Return [x, y] of the center of cell containing provided text 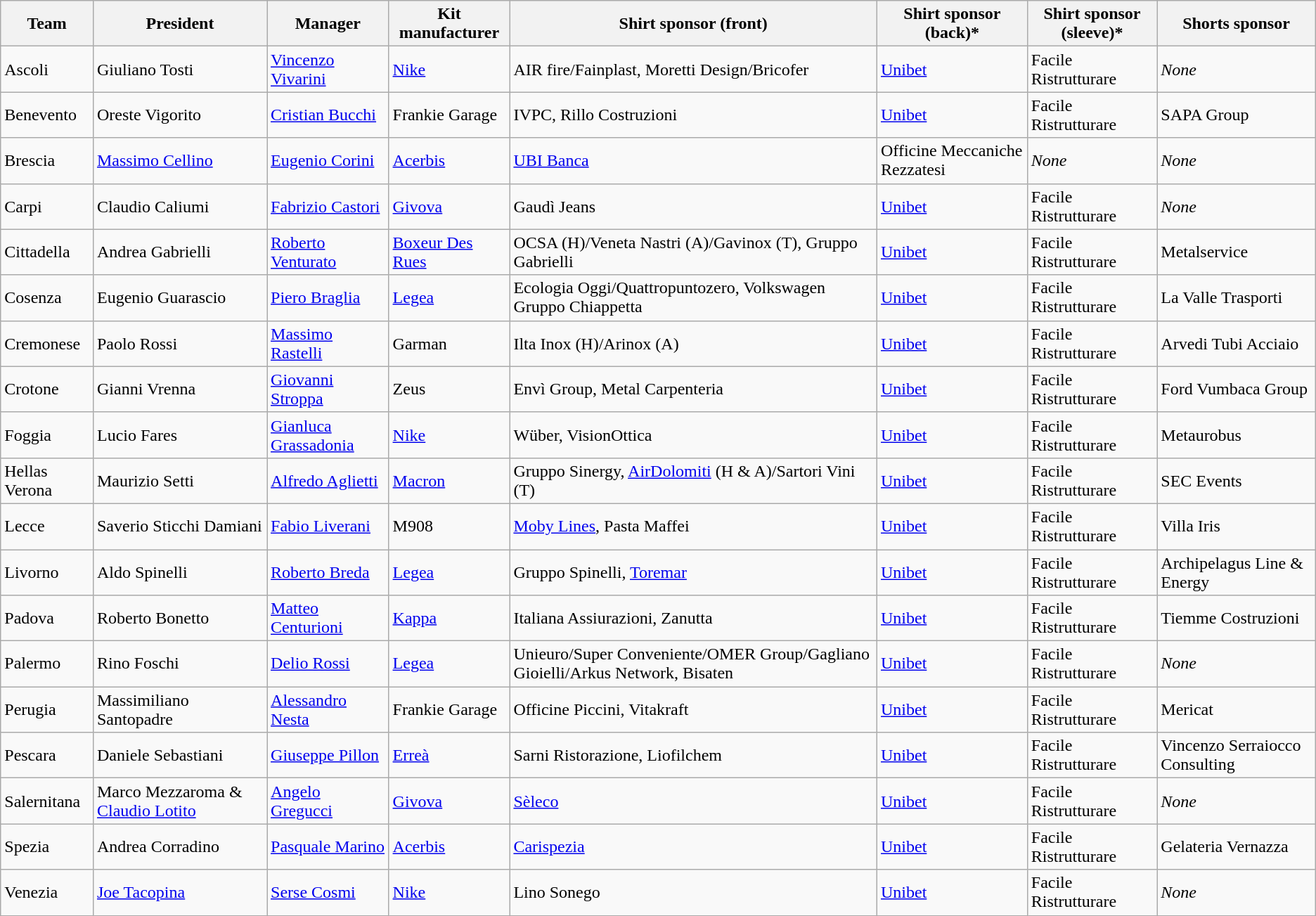
Manager [328, 24]
Gianni Vrenna [180, 389]
Benevento [47, 115]
Oreste Vigorito [180, 115]
Roberto Breda [328, 572]
Spezia [47, 846]
Perugia [47, 710]
Maurizio Setti [180, 481]
Shirt sponsor (front) [693, 24]
Shirt sponsor (back)* [952, 24]
Pescara [47, 755]
Archipelagus Line & Energy [1236, 572]
Gruppo Spinelli, Toremar [693, 572]
La Valle Trasporti [1236, 298]
Vincenzo Vivarini [328, 69]
Kit manufacturer [449, 24]
Boxeur Des Rues [449, 252]
Carispezia [693, 846]
Venezia [47, 893]
Saverio Sticchi Damiani [180, 526]
OCSA (H)/Veneta Nastri (A)/Gavinox (T), Gruppo Gabrielli [693, 252]
SEC Events [1236, 481]
Eugenio Guarascio [180, 298]
President [180, 24]
Villa Iris [1236, 526]
UBI Banca [693, 160]
Giuseppe Pillon [328, 755]
Cristian Bucchi [328, 115]
Gianluca Grassadonia [328, 434]
Wüber, VisionOttica [693, 434]
Lino Sonego [693, 893]
Metaurobus [1236, 434]
Italiana Assiurazioni, Zanutta [693, 619]
Tiemme Costruzioni [1236, 619]
AIR fire/Fainplast, Moretti Design/Bricofer [693, 69]
Pasquale Marino [328, 846]
Massimiliano Santopadre [180, 710]
Ecologia Oggi/Quattropuntozero, Volkswagen Gruppo Chiappetta [693, 298]
Mericat [1236, 710]
Arvedi Tubi Acciaio [1236, 343]
Claudio Caliumi [180, 207]
Sèleco [693, 801]
Brescia [47, 160]
Ilta Inox (H)/Arinox (A) [693, 343]
Alfredo Aglietti [328, 481]
Joe Tacopina [180, 893]
Zeus [449, 389]
Vincenzo Serraiocco Consulting [1236, 755]
Gelateria Vernazza [1236, 846]
Lecce [47, 526]
Officine Meccaniche Rezzatesi [952, 160]
Massimo Rastelli [328, 343]
Giovanni Stroppa [328, 389]
Andrea Corradino [180, 846]
M908 [449, 526]
Livorno [47, 572]
Massimo Cellino [180, 160]
Alessandro Nesta [328, 710]
Piero Braglia [328, 298]
Fabrizio Castori [328, 207]
Metalservice [1236, 252]
Envì Group, Metal Carpenteria [693, 389]
SAPA Group [1236, 115]
Angelo Gregucci [328, 801]
Ascoli [47, 69]
Giuliano Tosti [180, 69]
Carpi [47, 207]
Matteo Centurioni [328, 619]
Shirt sponsor (sleeve)* [1092, 24]
IVPC, Rillo Costruzioni [693, 115]
Garman [449, 343]
Kappa [449, 619]
Hellas Verona [47, 481]
Serse Cosmi [328, 893]
Gruppo Sinergy, AirDolomiti (H & A)/Sartori Vini (T) [693, 481]
Moby Lines, Pasta Maffei [693, 526]
Palermo [47, 664]
Fabio Liverani [328, 526]
Cittadella [47, 252]
Shorts sponsor [1236, 24]
Lucio Fares [180, 434]
Padova [47, 619]
Crotone [47, 389]
Cosenza [47, 298]
Aldo Spinelli [180, 572]
Ford Vumbaca Group [1236, 389]
Foggia [47, 434]
Erreà [449, 755]
Team [47, 24]
Roberto Bonetto [180, 619]
Unieuro/Super Conveniente/OMER Group/Gagliano Gioielli/Arkus Network, Bisaten [693, 664]
Sarni Ristorazione, Liofilchem [693, 755]
Macron [449, 481]
Roberto Venturato [328, 252]
Marco Mezzaroma & Claudio Lotito [180, 801]
Officine Piccini, Vitakraft [693, 710]
Eugenio Corini [328, 160]
Gaudì Jeans [693, 207]
Rino Foschi [180, 664]
Andrea Gabrielli [180, 252]
Salernitana [47, 801]
Paolo Rossi [180, 343]
Delio Rossi [328, 664]
Cremonese [47, 343]
Daniele Sebastiani [180, 755]
